Capture the cell that displays the provided text and extract its [X, Y] central coordinate. 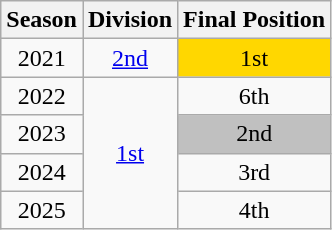
4th [254, 210]
2021 [42, 58]
Season [42, 20]
6th [254, 96]
2025 [42, 210]
Division [130, 20]
2024 [42, 172]
2022 [42, 96]
3rd [254, 172]
2023 [42, 134]
Final Position [254, 20]
